Output the [x, y] coordinate of the center of the cell containing the given text.  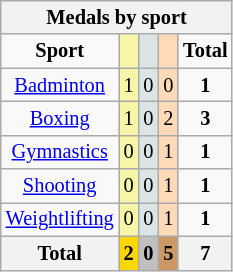
Weightlifting [60, 219]
Shooting [60, 186]
Gymnastics [60, 152]
Sport [60, 51]
Boxing [60, 118]
3 [205, 118]
7 [205, 253]
Medals by sport [117, 17]
5 [168, 253]
Badminton [60, 85]
